Search for the cell housing the specified text and yield its [X, Y] center coordinate. 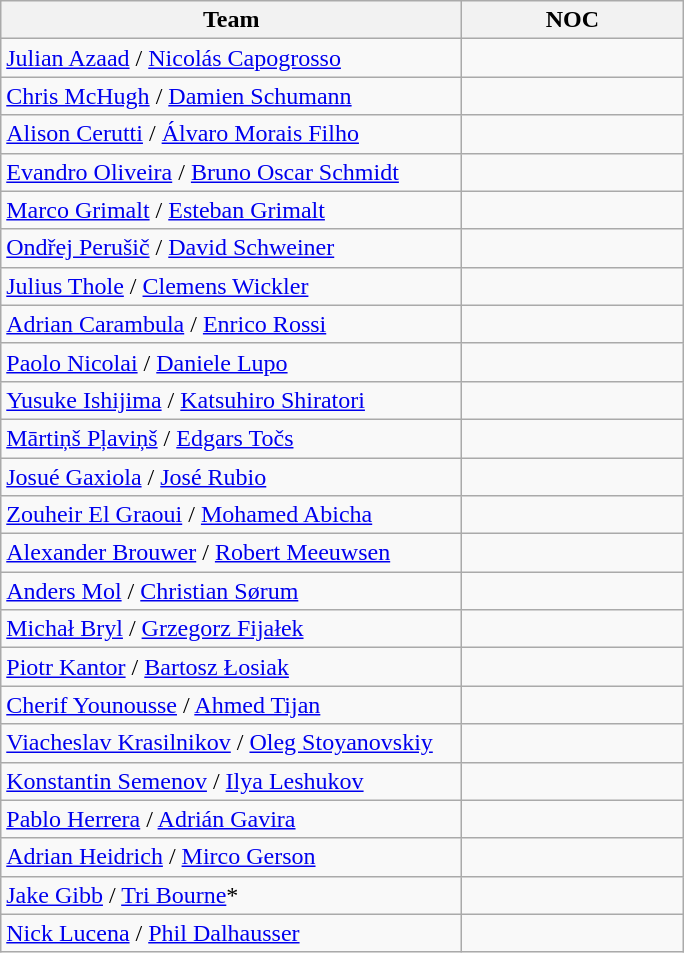
Alison Cerutti / Álvaro Morais Filho [232, 134]
Adrian Carambula / Enrico Rossi [232, 324]
Cherif Younousse / Ahmed Tijan [232, 705]
Julian Azaad / Nicolás Capogrosso [232, 58]
Pablo Herrera / Adrián Gavira [232, 819]
Evandro Oliveira / Bruno Oscar Schmidt [232, 172]
Viacheslav Krasilnikov / Oleg Stoyanovskiy [232, 743]
Adrian Heidrich / Mirco Gerson [232, 857]
Marco Grimalt / Esteban Grimalt [232, 210]
Mārtiņš Pļaviņš / Edgars Točs [232, 438]
Chris McHugh / Damien Schumann [232, 96]
Josué Gaxiola / José Rubio [232, 477]
Anders Mol / Christian Sørum [232, 591]
Paolo Nicolai / Daniele Lupo [232, 362]
Julius Thole / Clemens Wickler [232, 286]
Nick Lucena / Phil Dalhausser [232, 933]
Michał Bryl / Grzegorz Fijałek [232, 629]
Jake Gibb / Tri Bourne* [232, 895]
Zouheir El Graoui / Mohamed Abicha [232, 515]
Yusuke Ishijima / Katsuhiro Shiratori [232, 400]
Konstantin Semenov / Ilya Leshukov [232, 781]
NOC [572, 20]
Alexander Brouwer / Robert Meeuwsen [232, 553]
Ondřej Perušič / David Schweiner [232, 248]
Team [232, 20]
Piotr Kantor / Bartosz Łosiak [232, 667]
